Output the [X, Y] coordinate of the center of the cell containing the given text.  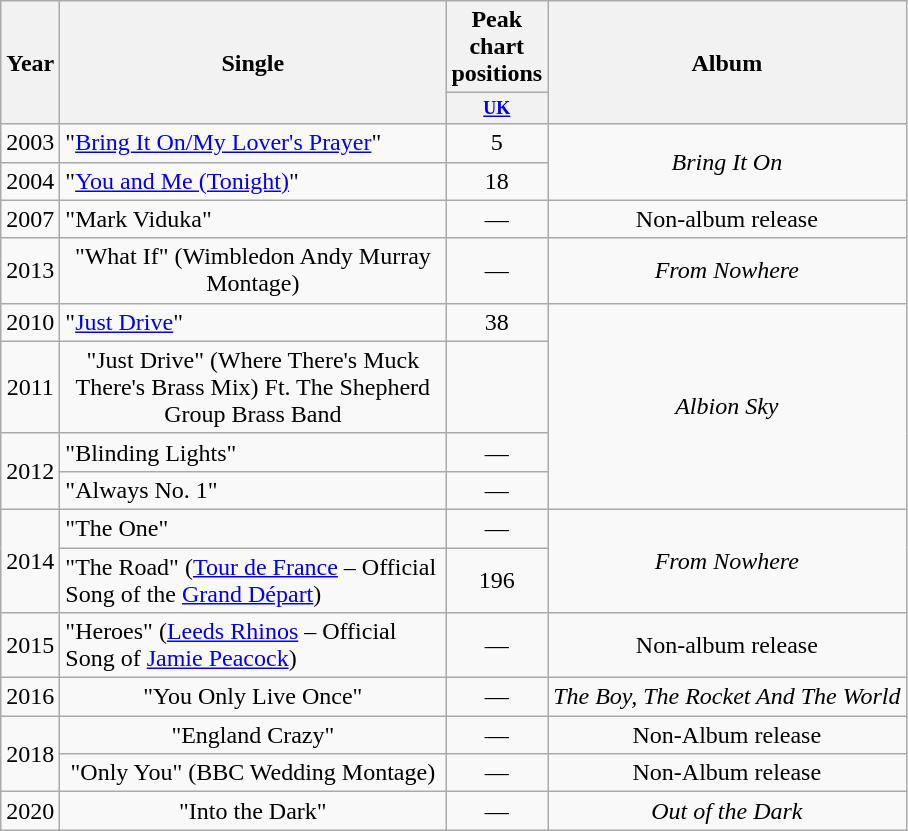
"Heroes" (Leeds Rhinos – Official Song of Jamie Peacock) [253, 646]
2016 [30, 697]
2003 [30, 143]
"Just Drive" [253, 322]
The Boy, The Rocket And The World [727, 697]
18 [497, 181]
Year [30, 62]
38 [497, 322]
Bring It On [727, 162]
"You Only Live Once" [253, 697]
"Blinding Lights" [253, 452]
"Mark Viduka" [253, 219]
196 [497, 580]
2020 [30, 811]
2012 [30, 471]
2018 [30, 754]
UK [497, 108]
2013 [30, 270]
2007 [30, 219]
"What If" (Wimbledon Andy Murray Montage) [253, 270]
Out of the Dark [727, 811]
"The Road" (Tour de France – Official Song of the Grand Départ) [253, 580]
Peak chart positions [497, 47]
2011 [30, 387]
"Into the Dark" [253, 811]
2010 [30, 322]
"You and Me (Tonight)" [253, 181]
"Only You" (BBC Wedding Montage) [253, 773]
"Always No. 1" [253, 490]
Single [253, 62]
"The One" [253, 528]
2015 [30, 646]
2014 [30, 560]
Album [727, 62]
"England Crazy" [253, 735]
"Just Drive" (Where There's Muck There's Brass Mix) Ft. The Shepherd Group Brass Band [253, 387]
5 [497, 143]
"Bring It On/My Lover's Prayer" [253, 143]
2004 [30, 181]
Albion Sky [727, 406]
